Return the (X, Y) coordinate for the center point of the cell that contains the specified text.  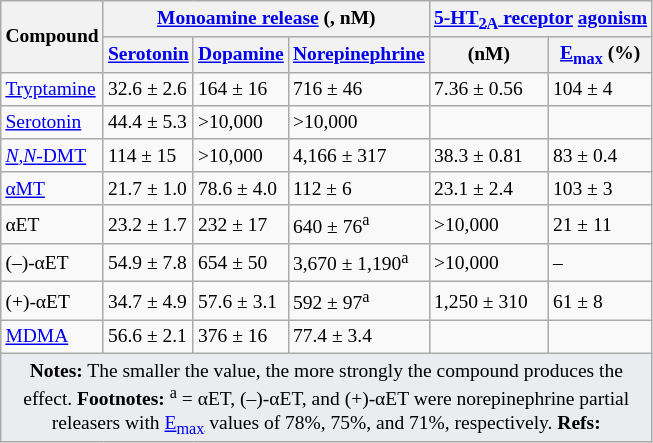
4,166 ± 317 (358, 156)
103 ± 3 (600, 188)
112 ± 6 (358, 188)
23.2 ± 1.7 (148, 224)
83 ± 0.4 (600, 156)
Dopamine (240, 54)
23.1 ± 2.4 (488, 188)
164 ± 16 (240, 88)
21.7 ± 1.0 (148, 188)
5-HT2A receptor agonism (540, 19)
38.3 ± 0.81 (488, 156)
104 ± 4 (600, 88)
54.9 ± 7.8 (148, 262)
Norepinephrine (358, 54)
592 ± 97a (358, 301)
N,N-DMT (52, 156)
34.7 ± 4.9 (148, 301)
56.6 ± 2.1 (148, 336)
44.4 ± 5.3 (148, 122)
Emax (%) (600, 54)
57.6 ± 3.1 (240, 301)
232 ± 17 (240, 224)
21 ± 11 (600, 224)
Compound (52, 36)
114 ± 15 (148, 156)
(–)-αET (52, 262)
7.36 ± 0.56 (488, 88)
376 ± 16 (240, 336)
3,670 ± 1,190a (358, 262)
αET (52, 224)
654 ± 50 (240, 262)
(+)-αET (52, 301)
(nM) (488, 54)
716 ± 46 (358, 88)
32.6 ± 2.6 (148, 88)
Monoamine release (, nM) (266, 19)
– (600, 262)
Tryptamine (52, 88)
1,250 ± 310 (488, 301)
αMT (52, 188)
MDMA (52, 336)
640 ± 76a (358, 224)
61 ± 8 (600, 301)
78.6 ± 4.0 (240, 188)
77.4 ± 3.4 (358, 336)
